Output the (x, y) coordinate of the center of the cell containing the given text.  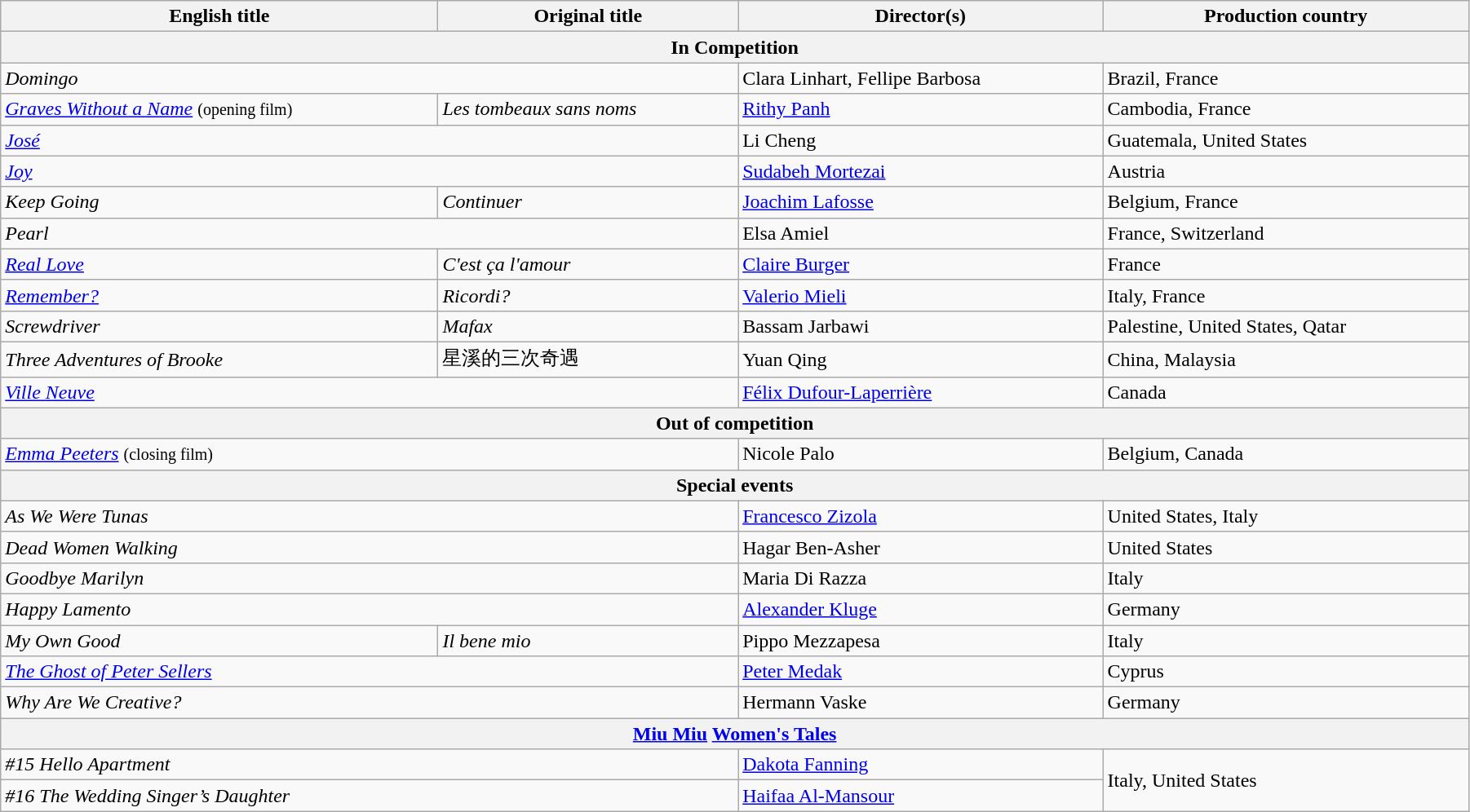
Claire Burger (920, 264)
Goodbye Marilyn (370, 578)
C'est ça l'amour (588, 264)
Valerio Mieli (920, 295)
Bassam Jarbawi (920, 326)
Miu Miu Women's Tales (735, 734)
Happy Lamento (370, 609)
Li Cheng (920, 140)
Hermann Vaske (920, 703)
Mafax (588, 326)
Guatemala, United States (1286, 140)
José (370, 140)
English title (219, 16)
Ricordi? (588, 295)
Continuer (588, 202)
Pearl (370, 233)
Peter Medak (920, 672)
Hagar Ben-Asher (920, 547)
United States, Italy (1286, 516)
Austria (1286, 171)
Emma Peeters (closing film) (370, 454)
Canada (1286, 392)
Belgium, Canada (1286, 454)
Pippo Mezzapesa (920, 640)
France (1286, 264)
Ville Neuve (370, 392)
Domingo (370, 78)
#16 The Wedding Singer’s Daughter (370, 796)
Italy, France (1286, 295)
Brazil, France (1286, 78)
Elsa Amiel (920, 233)
Screwdriver (219, 326)
My Own Good (219, 640)
Keep Going (219, 202)
Nicole Palo (920, 454)
Three Adventures of Brooke (219, 359)
Why Are We Creative? (370, 703)
Sudabeh Mortezai (920, 171)
Joachim Lafosse (920, 202)
Director(s) (920, 16)
As We Were Tunas (370, 516)
Graves Without a Name (opening film) (219, 109)
Yuan Qing (920, 359)
Alexander Kluge (920, 609)
#15 Hello Apartment (370, 765)
Palestine, United States, Qatar (1286, 326)
Maria Di Razza (920, 578)
Special events (735, 485)
Haifaa Al-Mansour (920, 796)
Production country (1286, 16)
Italy, United States (1286, 780)
Francesco Zizola (920, 516)
Remember? (219, 295)
Cambodia, France (1286, 109)
China, Malaysia (1286, 359)
Dead Women Walking (370, 547)
Il bene mio (588, 640)
Out of competition (735, 423)
Joy (370, 171)
Real Love (219, 264)
Cyprus (1286, 672)
Clara Linhart, Fellipe Barbosa (920, 78)
Rithy Panh (920, 109)
Dakota Fanning (920, 765)
The Ghost of Peter Sellers (370, 672)
星溪的三次奇遇 (588, 359)
United States (1286, 547)
Félix Dufour-Laperrière (920, 392)
In Competition (735, 47)
Original title (588, 16)
Belgium, France (1286, 202)
France, Switzerland (1286, 233)
Les tombeaux sans noms (588, 109)
